Identify which cell holds the provided text, then report its [X, Y] central coordinate. 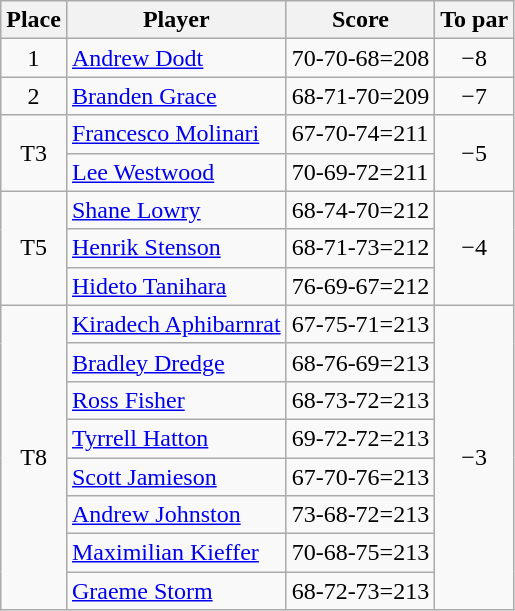
Andrew Johnston [176, 515]
1 [34, 58]
Branden Grace [176, 96]
Place [34, 20]
68-73-72=213 [360, 400]
T5 [34, 248]
To par [474, 20]
69-72-72=213 [360, 438]
Maximilian Kieffer [176, 553]
73-68-72=213 [360, 515]
−5 [474, 153]
Lee Westwood [176, 172]
76-69-67=212 [360, 286]
70-69-72=211 [360, 172]
−7 [474, 96]
68-71-73=212 [360, 248]
68-72-73=213 [360, 591]
Hideto Tanihara [176, 286]
Francesco Molinari [176, 134]
68-71-70=209 [360, 96]
Shane Lowry [176, 210]
−8 [474, 58]
68-76-69=213 [360, 362]
2 [34, 96]
Andrew Dodt [176, 58]
T3 [34, 153]
Tyrrell Hatton [176, 438]
Scott Jamieson [176, 477]
Graeme Storm [176, 591]
Bradley Dredge [176, 362]
67-70-74=211 [360, 134]
Ross Fisher [176, 400]
−4 [474, 248]
67-70-76=213 [360, 477]
Henrik Stenson [176, 248]
Kiradech Aphibarnrat [176, 324]
70-70-68=208 [360, 58]
68-74-70=212 [360, 210]
−3 [474, 457]
T8 [34, 457]
70-68-75=213 [360, 553]
67-75-71=213 [360, 324]
Player [176, 20]
Score [360, 20]
